Output the [X, Y] coordinate of the center of the cell containing the given text.  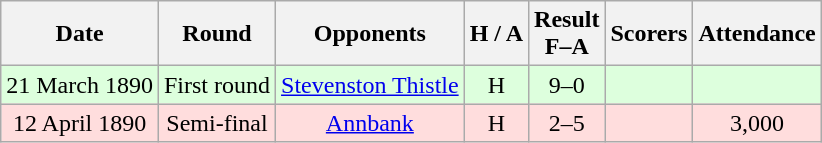
Scorers [649, 34]
3,000 [757, 123]
Round [216, 34]
Semi-final [216, 123]
Opponents [370, 34]
Annbank [370, 123]
9–0 [567, 85]
Date [80, 34]
12 April 1890 [80, 123]
Attendance [757, 34]
Stevenston Thistle [370, 85]
ResultF–A [567, 34]
H / A [496, 34]
2–5 [567, 123]
First round [216, 85]
21 March 1890 [80, 85]
